Return the (X, Y) coordinate for the center point of the cell that contains the specified text.  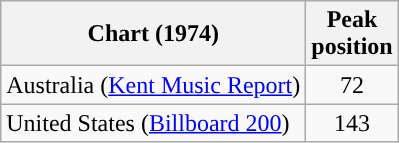
72 (352, 85)
143 (352, 123)
Chart (1974) (154, 34)
Australia (Kent Music Report) (154, 85)
Peakposition (352, 34)
United States (Billboard 200) (154, 123)
